Find where the given text appears and provide that cell's center as (X, Y) coordinate. 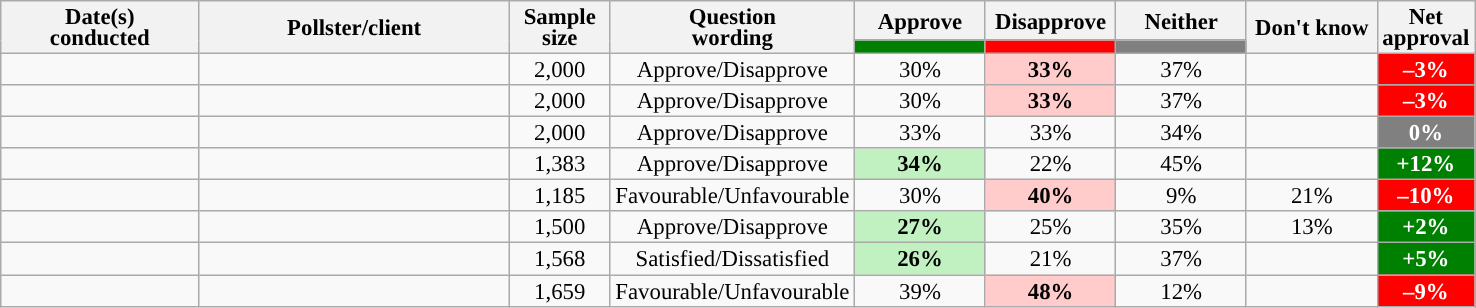
Satisfied/Dissatisfied (732, 259)
Questionwording (732, 28)
45% (1182, 164)
1,383 (560, 164)
–9% (1426, 291)
35% (1182, 228)
0% (1426, 133)
+2% (1426, 228)
22% (1050, 164)
+12% (1426, 164)
–10% (1426, 196)
Disapprove (1050, 20)
Sample size (560, 28)
Net approval (1426, 28)
26% (920, 259)
Neither (1182, 20)
12% (1182, 291)
39% (920, 291)
Don't know (1312, 28)
1,500 (560, 228)
9% (1182, 196)
40% (1050, 196)
Pollster/client (354, 28)
Approve (920, 20)
+5% (1426, 259)
1,185 (560, 196)
1,659 (560, 291)
48% (1050, 291)
25% (1050, 228)
1,568 (560, 259)
13% (1312, 228)
27% (920, 228)
Date(s)conducted (100, 28)
